Search for the cell housing the specified text and yield its [x, y] center coordinate. 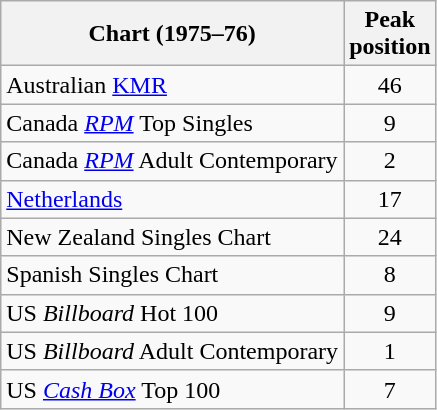
2 [390, 161]
Canada RPM Top Singles [172, 123]
US Billboard Adult Contemporary [172, 351]
1 [390, 351]
Australian KMR [172, 85]
Chart (1975–76) [172, 34]
46 [390, 85]
US Cash Box Top 100 [172, 389]
24 [390, 237]
US Billboard Hot 100 [172, 313]
Canada RPM Adult Contemporary [172, 161]
New Zealand Singles Chart [172, 237]
8 [390, 275]
Peakposition [390, 34]
17 [390, 199]
7 [390, 389]
Netherlands [172, 199]
Spanish Singles Chart [172, 275]
